Search for the cell housing the specified text and yield its [x, y] center coordinate. 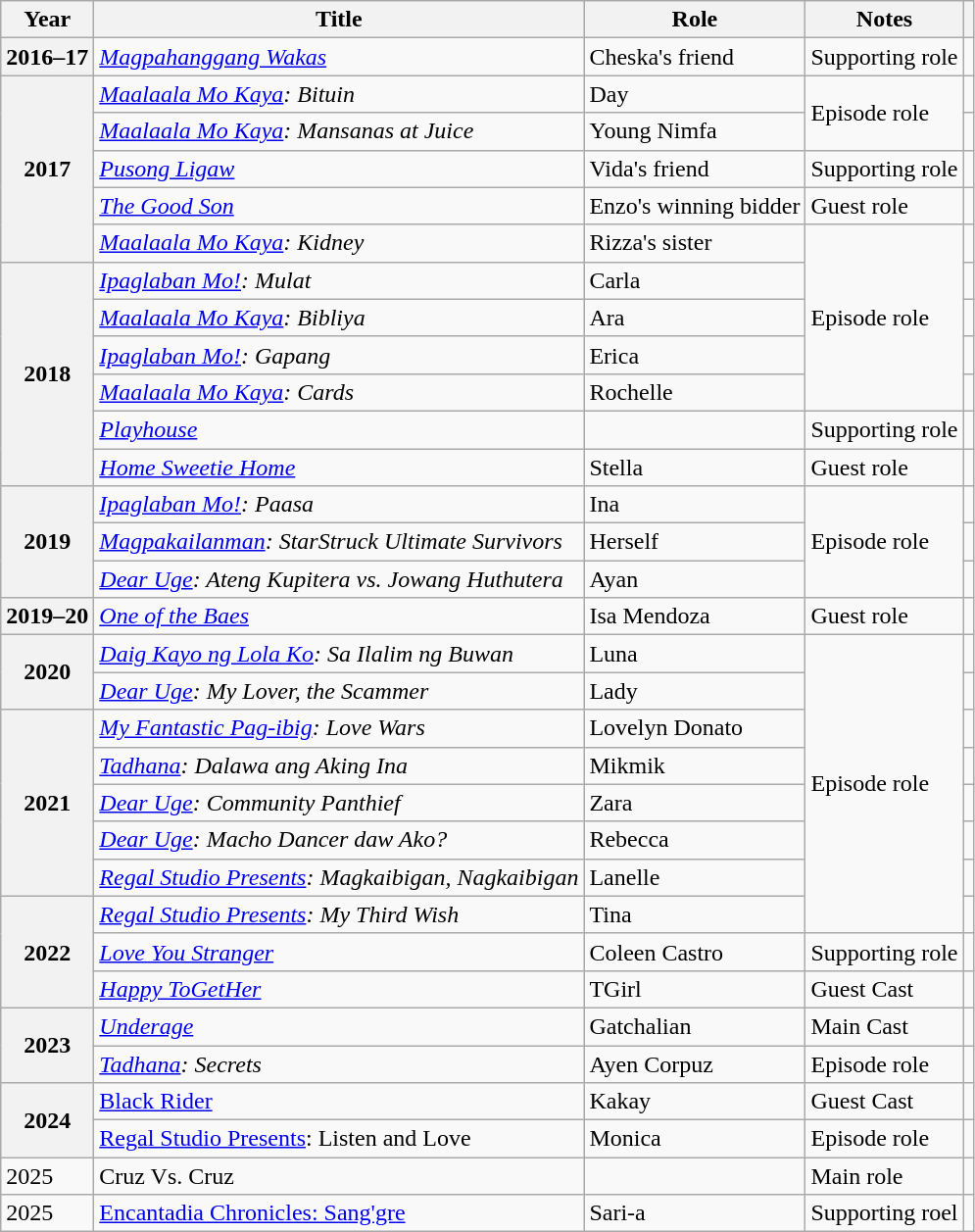
Erica [695, 355]
Notes [884, 20]
Ayan [695, 579]
Lady [695, 691]
Home Sweetie Home [339, 468]
The Good Son [339, 206]
2022 [47, 952]
Lovelyn Donato [695, 728]
Maalaala Mo Kaya: Bituin [339, 94]
One of the Baes [339, 616]
Pusong Ligaw [339, 169]
Young Nimfa [695, 131]
Gatchalian [695, 1026]
2016–17 [47, 57]
Daig Kayo ng Lola Ko: Sa Ilalim ng Buwan [339, 654]
Herself [695, 542]
Maalaala Mo Kaya: Kidney [339, 243]
2021 [47, 803]
Rebecca [695, 840]
Role [695, 20]
Ara [695, 318]
Maalaala Mo Kaya: Bibliya [339, 318]
Rizza's sister [695, 243]
Lanelle [695, 877]
Playhouse [339, 429]
Tadhana: Dalawa ang Aking Ina [339, 765]
Tadhana: Secrets [339, 1063]
Dear Uge: My Lover, the Scammer [339, 691]
Main Cast [884, 1026]
2020 [47, 672]
Happy ToGetHer [339, 989]
2019–20 [47, 616]
Love You Stranger [339, 952]
Carla [695, 280]
Black Rider [339, 1102]
Rochelle [695, 392]
2023 [47, 1045]
Regal Studio Presents: Magkaibigan, Nagkaibigan [339, 877]
Magpahanggang Wakas [339, 57]
Ipaglaban Mo!: Mulat [339, 280]
My Fantastic Pag-ibig: Love Wars [339, 728]
Coleen Castro [695, 952]
Title [339, 20]
Year [47, 20]
Sari-a [695, 1213]
Ipaglaban Mo!: Paasa [339, 505]
Day [695, 94]
Maalaala Mo Kaya: Mansanas at Juice [339, 131]
Regal Studio Presents: My Third Wish [339, 914]
2018 [47, 373]
Vida's friend [695, 169]
Ayen Corpuz [695, 1063]
Magpakailanman: StarStruck Ultimate Survivors [339, 542]
Dear Uge: Ateng Kupitera vs. Jowang Huthutera [339, 579]
TGirl [695, 989]
Dear Uge: Macho Dancer daw Ako? [339, 840]
Enzo's winning bidder [695, 206]
Main role [884, 1176]
Regal Studio Presents: Listen and Love [339, 1139]
Underage [339, 1026]
Monica [695, 1139]
Supporting roel [884, 1213]
Dear Uge: Community Panthief [339, 803]
Isa Mendoza [695, 616]
2024 [47, 1120]
Ipaglaban Mo!: Gapang [339, 355]
Kakay [695, 1102]
Encantadia Chronicles: Sang'gre [339, 1213]
Mikmik [695, 765]
Cruz Vs. Cruz [339, 1176]
2019 [47, 542]
Zara [695, 803]
Stella [695, 468]
Luna [695, 654]
Maalaala Mo Kaya: Cards [339, 392]
2017 [47, 169]
Tina [695, 914]
Cheska's friend [695, 57]
Ina [695, 505]
